Return the (X, Y) coordinate for the center point of the cell that contains the specified text.  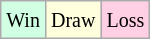
Win (24, 20)
Loss (126, 20)
Draw (72, 20)
